From the cell containing the given text, extract its center point as (x, y) coordinate. 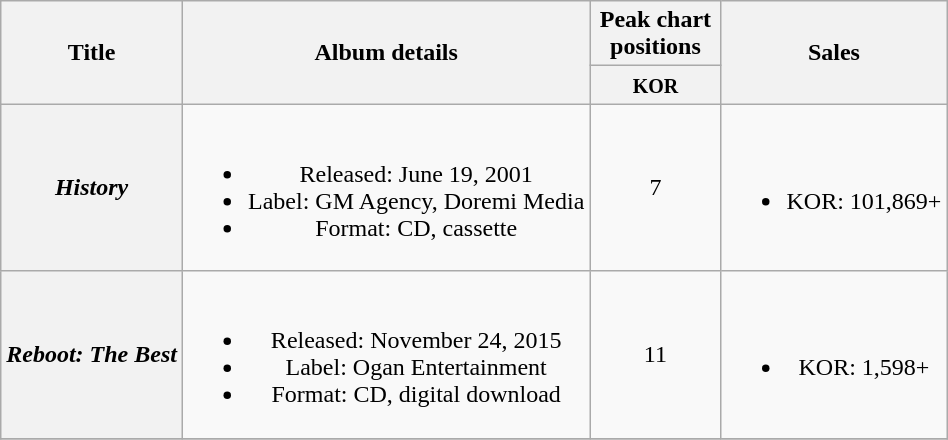
Sales (834, 52)
Album details (386, 52)
Reboot: The Best (92, 354)
Peak chart positions (656, 34)
11 (656, 354)
History (92, 188)
KOR: 1,598+ (834, 354)
Released: June 19, 2001Label: GM Agency, Doremi MediaFormat: CD, cassette (386, 188)
KOR (656, 85)
Released: November 24, 2015Label: Ogan EntertainmentFormat: CD, digital download (386, 354)
7 (656, 188)
Title (92, 52)
KOR: 101,869+ (834, 188)
